Extract the (x, y) coordinate from the center of the cell holding the provided text.  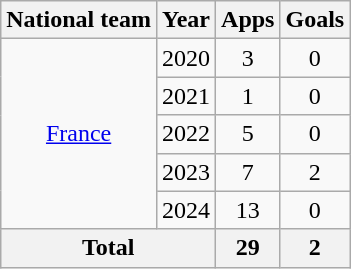
1 (248, 96)
Apps (248, 20)
2020 (186, 58)
2023 (186, 172)
29 (248, 248)
France (79, 134)
Total (108, 248)
Year (186, 20)
3 (248, 58)
13 (248, 210)
7 (248, 172)
National team (79, 20)
2022 (186, 134)
2021 (186, 96)
5 (248, 134)
2024 (186, 210)
Goals (315, 20)
